Pinpoint the cell where the given text exists, returning its (x, y) midpoint coordinate. 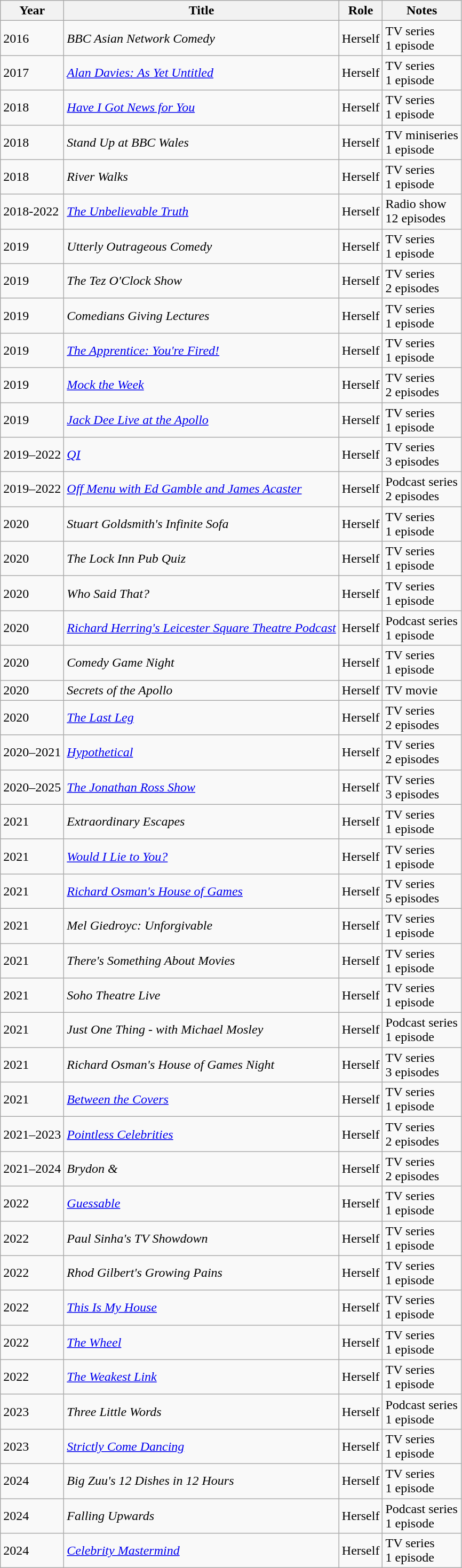
2020–2021 (32, 752)
Notes (421, 11)
The Tez O'Clock Show (202, 281)
2021–2023 (32, 1134)
Radio show12 episodes (421, 211)
TV series5 episodes (421, 891)
Off Menu with Ed Gamble and James Acaster (202, 490)
Utterly Outrageous Comedy (202, 246)
Three Little Words (202, 1411)
Title (202, 11)
The Lock Inn Pub Quiz (202, 559)
Jack Dee Live at the Apollo (202, 419)
Hypothetical (202, 752)
River Walks (202, 177)
Stuart Goldsmith's Infinite Sofa (202, 524)
Podcast series2 episodes (421, 490)
Paul Sinha's TV Showdown (202, 1238)
Stand Up at BBC Wales (202, 142)
Strictly Come Dancing (202, 1446)
Mel Giedroyc: Unforgivable (202, 926)
Who Said That? (202, 593)
The Jonathan Ross Show (202, 787)
2020–2025 (32, 787)
2016 (32, 38)
There's Something About Movies (202, 960)
Celebrity Mastermind (202, 1551)
Would I Lie to You? (202, 857)
The Unbelievable Truth (202, 211)
Secrets of the Apollo (202, 690)
2018-2022 (32, 211)
BBC Asian Network Comedy (202, 38)
The Weakest Link (202, 1377)
Guessable (202, 1203)
Brydon & (202, 1169)
The Apprentice: You're Fired! (202, 350)
Alan Davies: As Yet Untitled (202, 73)
Richard Osman's House of Games (202, 891)
Year (32, 11)
TV movie (421, 690)
Just One Thing - with Michael Mosley (202, 1030)
Have I Got News for You (202, 108)
Between the Covers (202, 1100)
Big Zuu's 12 Dishes in 12 Hours (202, 1481)
This Is My House (202, 1308)
Mock the Week (202, 385)
The Wheel (202, 1342)
The Last Leg (202, 718)
QI (202, 454)
TV miniseries1 episode (421, 142)
Pointless Celebrities (202, 1134)
Falling Upwards (202, 1516)
Richard Osman's House of Games Night (202, 1065)
Rhod Gilbert's Growing Pains (202, 1273)
2021–2024 (32, 1169)
Soho Theatre Live (202, 995)
Extraordinary Escapes (202, 821)
Comedians Giving Lectures (202, 316)
Comedy Game Night (202, 662)
2017 (32, 73)
Richard Herring's Leicester Square Theatre Podcast (202, 628)
Role (361, 11)
